Detect which cell encompasses the target text, then output its [x, y] center coordinate. 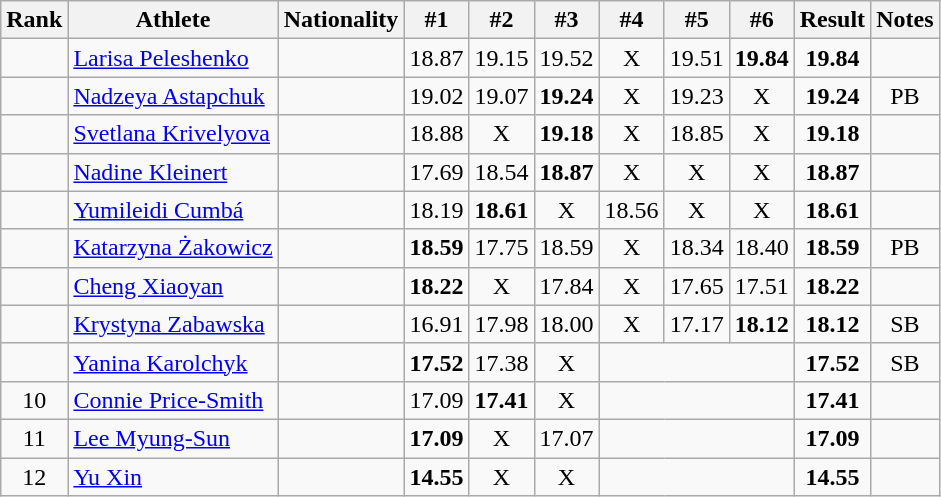
Larisa Peleshenko [173, 58]
18.54 [502, 172]
17.17 [696, 324]
18.56 [632, 210]
18.88 [436, 134]
#1 [436, 20]
17.38 [502, 362]
18.34 [696, 248]
Svetlana Krivelyova [173, 134]
19.51 [696, 58]
Lee Myung-Sun [173, 438]
18.19 [436, 210]
Yumileidi Cumbá [173, 210]
19.02 [436, 96]
Yu Xin [173, 477]
Notes [905, 20]
19.15 [502, 58]
12 [34, 477]
19.52 [566, 58]
Nadzeya Astapchuk [173, 96]
16.91 [436, 324]
Result [832, 20]
Katarzyna Żakowicz [173, 248]
Cheng Xiaoyan [173, 286]
18.00 [566, 324]
17.75 [502, 248]
18.85 [696, 134]
Yanina Karolchyk [173, 362]
17.84 [566, 286]
10 [34, 400]
18.40 [762, 248]
Krystyna Zabawska [173, 324]
Nadine Kleinert [173, 172]
17.07 [566, 438]
11 [34, 438]
Rank [34, 20]
17.65 [696, 286]
17.69 [436, 172]
Connie Price-Smith [173, 400]
#6 [762, 20]
#5 [696, 20]
#3 [566, 20]
19.07 [502, 96]
#4 [632, 20]
Nationality [341, 20]
#2 [502, 20]
Athlete [173, 20]
19.23 [696, 96]
17.98 [502, 324]
17.51 [762, 286]
